Locate the cell with the specified text and output its (x, y) center coordinate. 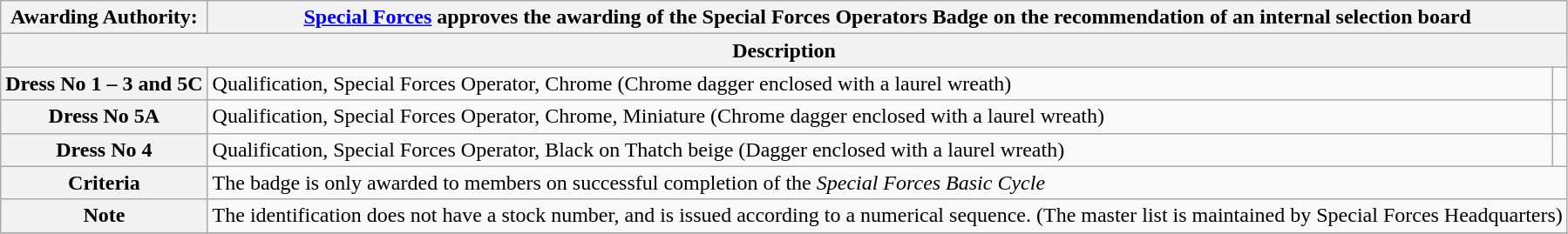
Qualification, Special Forces Operator, Black on Thatch beige (Dagger enclosed with a laurel wreath) (880, 150)
The badge is only awarded to members on successful completion of the Special Forces Basic Cycle (887, 183)
Criteria (105, 183)
Special Forces approves the awarding of the Special Forces Operators Badge on the recommendation of an internal selection board (887, 17)
Dress No 5A (105, 117)
Dress No 4 (105, 150)
Qualification, Special Forces Operator, Chrome, Miniature (Chrome dagger enclosed with a laurel wreath) (880, 117)
Awarding Authority: (105, 17)
Qualification, Special Forces Operator, Chrome (Chrome dagger enclosed with a laurel wreath) (880, 84)
Dress No 1 – 3 and 5C (105, 84)
Description (784, 50)
Note (105, 216)
